Search for the cell housing the specified text and yield its (X, Y) center coordinate. 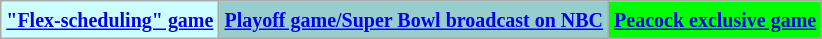
"Flex-scheduling" game (110, 20)
Playoff game/Super Bowl broadcast on NBC (414, 20)
Peacock exclusive game (716, 20)
